Output the [x, y] coordinate of the center of the cell containing the given text.  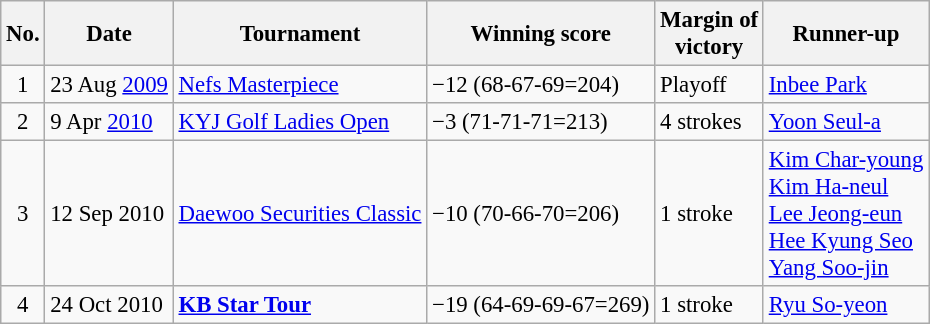
Inbee Park [846, 85]
Winning score [541, 34]
−19 (64-69-69-67=269) [541, 305]
1 [23, 85]
24 Oct 2010 [109, 305]
Daewoo Securities Classic [300, 214]
Margin ofvictory [710, 34]
3 [23, 214]
Date [109, 34]
−12 (68-67-69=204) [541, 85]
2 [23, 122]
−3 (71-71-71=213) [541, 122]
4 [23, 305]
12 Sep 2010 [109, 214]
Yoon Seul-a [846, 122]
Kim Char-young Kim Ha-neul Lee Jeong-eun Hee Kyung Seo Yang Soo-jin [846, 214]
4 strokes [710, 122]
Nefs Masterpiece [300, 85]
KB Star Tour [300, 305]
9 Apr 2010 [109, 122]
−10 (70-66-70=206) [541, 214]
KYJ Golf Ladies Open [300, 122]
Ryu So-yeon [846, 305]
No. [23, 34]
23 Aug 2009 [109, 85]
Tournament [300, 34]
Playoff [710, 85]
Runner-up [846, 34]
